Provide the [x, y] coordinate of the cell's center where the given text is located.  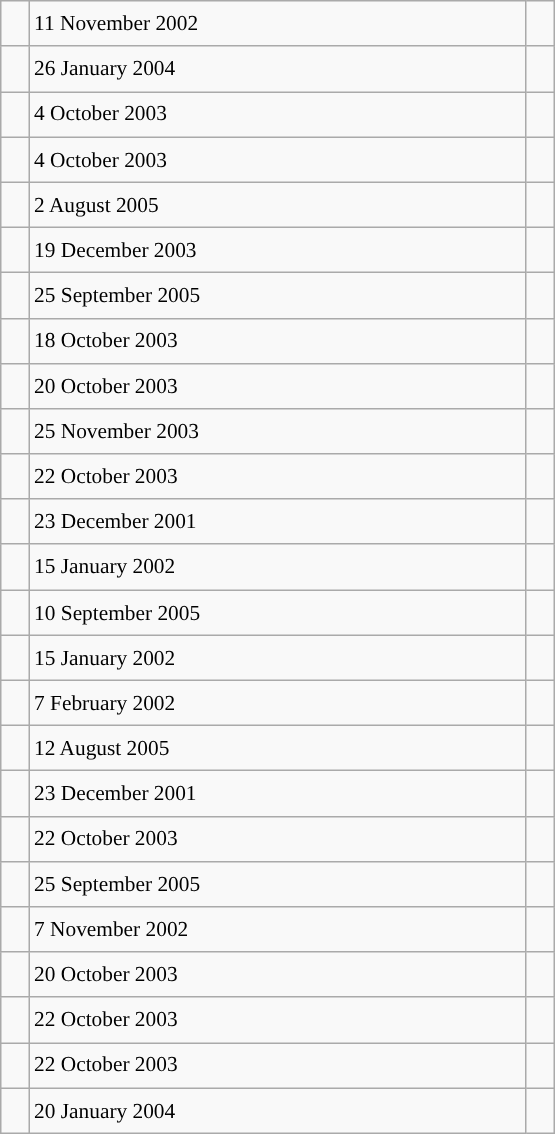
19 December 2003 [278, 250]
7 November 2002 [278, 930]
26 January 2004 [278, 68]
12 August 2005 [278, 748]
18 October 2003 [278, 340]
7 February 2002 [278, 702]
25 November 2003 [278, 432]
11 November 2002 [278, 24]
20 January 2004 [278, 1110]
10 September 2005 [278, 612]
2 August 2005 [278, 204]
